Provide the (X, Y) coordinate of the cell's center where the given text is located.  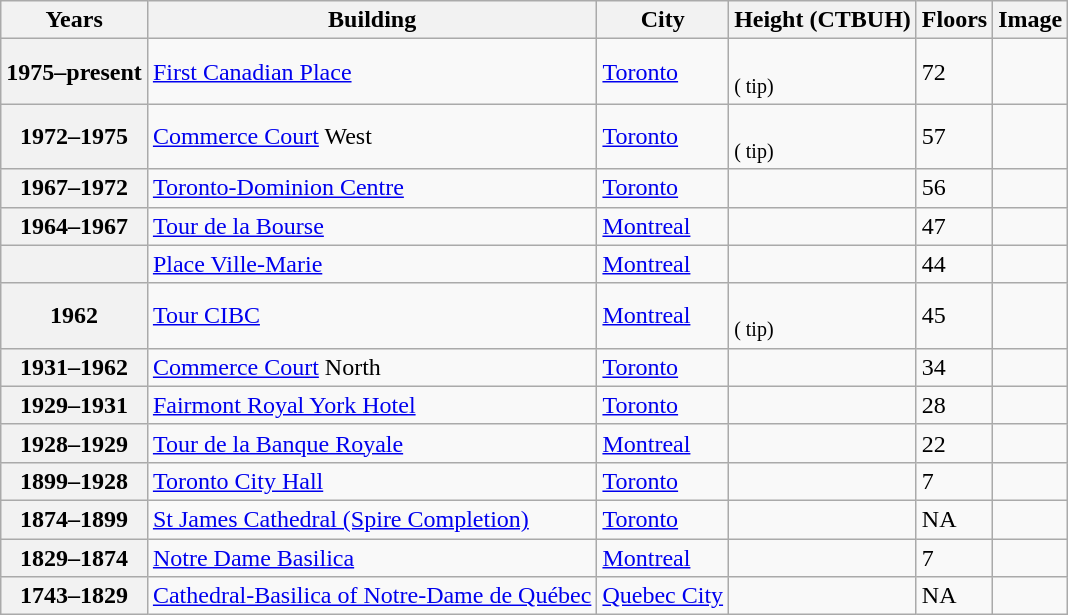
Place Ville-Marie (372, 264)
1928–1929 (74, 443)
1929–1931 (74, 405)
Commerce Court North (372, 367)
1964–1967 (74, 226)
34 (954, 367)
First Canadian Place (372, 72)
47 (954, 226)
44 (954, 264)
45 (954, 316)
1874–1899 (74, 519)
1899–1928 (74, 481)
Years (74, 20)
1972–1975 (74, 136)
Toronto-Dominion Centre (372, 188)
1931–1962 (74, 367)
Tour CIBC (372, 316)
Image (1030, 20)
Fairmont Royal York Hotel (372, 405)
Notre Dame Basilica (372, 557)
Floors (954, 20)
22 (954, 443)
Quebec City (663, 596)
1967–1972 (74, 188)
72 (954, 72)
1962 (74, 316)
Commerce Court West (372, 136)
57 (954, 136)
56 (954, 188)
Cathedral-Basilica of Notre-Dame de Québec (372, 596)
St James Cathedral (Spire Completion) (372, 519)
1975–present (74, 72)
1829–1874 (74, 557)
Tour de la Banque Royale (372, 443)
City (663, 20)
28 (954, 405)
Height (CTBUH) (823, 20)
1743–1829 (74, 596)
Tour de la Bourse (372, 226)
Toronto City Hall (372, 481)
Building (372, 20)
